Detect which cell encompasses the target text, then output its (X, Y) center coordinate. 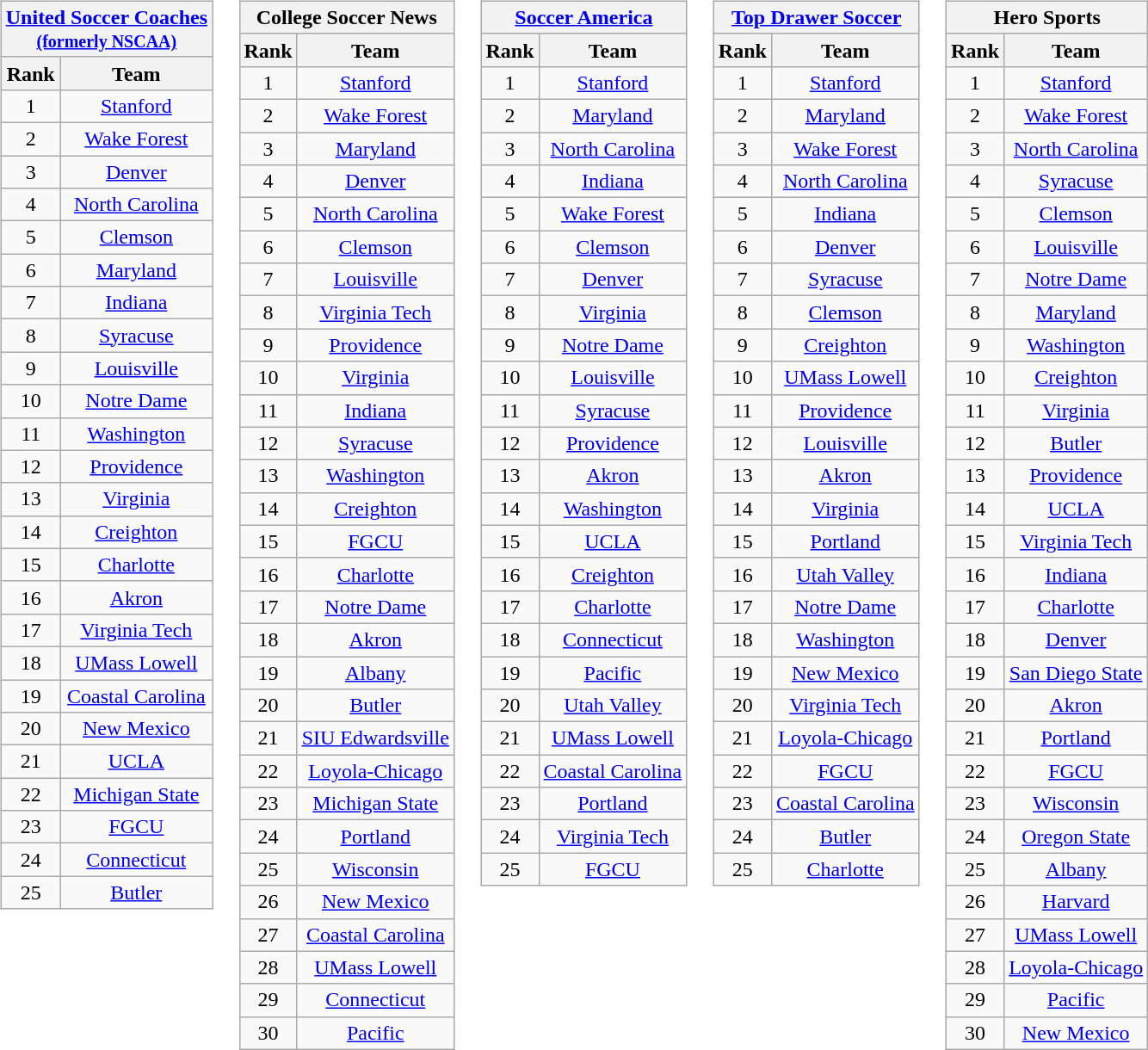
College Soccer News (346, 17)
Harvard (1076, 902)
San Diego State (1076, 672)
Hero Sports (1047, 17)
United Soccer Coaches(formerly NSCAA) (107, 29)
SIU Edwardsville (375, 738)
Oregon State (1076, 837)
Top Drawer Soccer (816, 17)
Soccer America (583, 17)
